Detect which cell encompasses the target text, then output its (x, y) center coordinate. 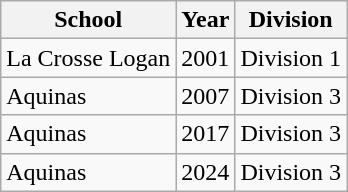
2007 (206, 96)
Year (206, 20)
Division 1 (291, 58)
La Crosse Logan (88, 58)
2024 (206, 172)
2017 (206, 134)
Division (291, 20)
School (88, 20)
2001 (206, 58)
